Return (x, y) of the center of cell containing provided text 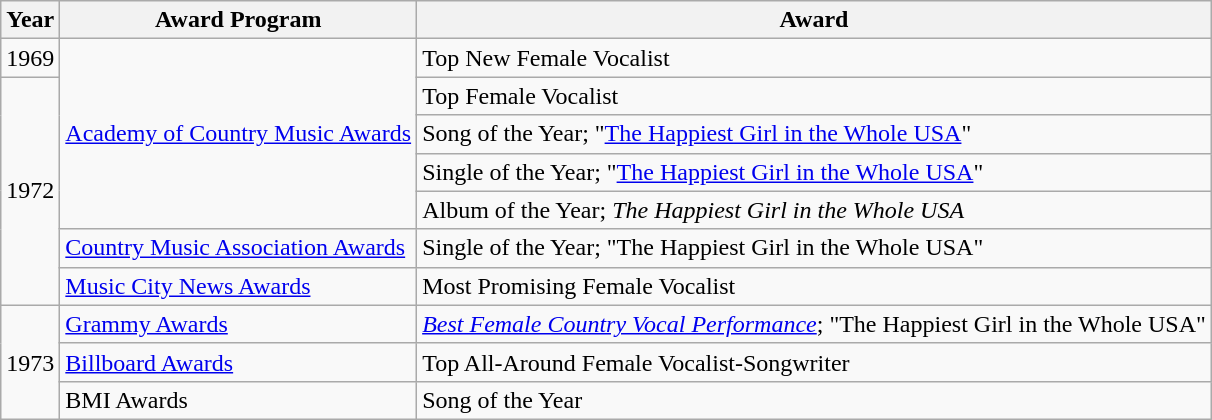
1973 (30, 362)
Best Female Country Vocal Performance; "The Happiest Girl in the Whole USA" (814, 324)
Country Music Association Awards (238, 248)
Song of the Year; "The Happiest Girl in the Whole USA" (814, 134)
BMI Awards (238, 400)
1969 (30, 58)
Grammy Awards (238, 324)
Billboard Awards (238, 362)
Song of the Year (814, 400)
Academy of Country Music Awards (238, 134)
Music City News Awards (238, 286)
1972 (30, 191)
Top Female Vocalist (814, 96)
Award Program (238, 20)
Most Promising Female Vocalist (814, 286)
Album of the Year; The Happiest Girl in the Whole USA (814, 210)
Top All-Around Female Vocalist-Songwriter (814, 362)
Year (30, 20)
Top New Female Vocalist (814, 58)
Award (814, 20)
